Extract the [X, Y] coordinate from the center of the cell holding the provided text.  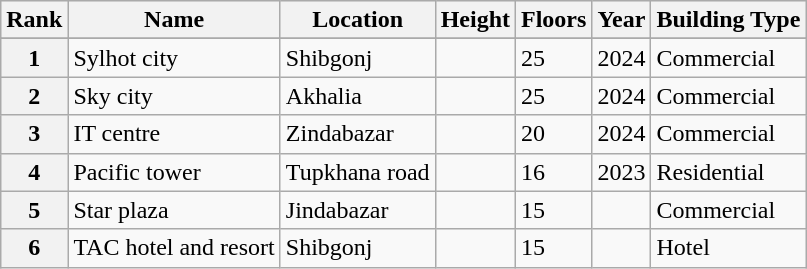
Akhalia [358, 96]
Year [622, 20]
IT centre [174, 134]
Name [174, 20]
Rank [34, 20]
4 [34, 172]
3 [34, 134]
Jindabazar [358, 210]
20 [554, 134]
Location [358, 20]
1 [34, 58]
5 [34, 210]
2023 [622, 172]
Building Type [728, 20]
Hotel [728, 248]
Pacific tower [174, 172]
2 [34, 96]
Floors [554, 20]
Sylhot city [174, 58]
Zindabazar [358, 134]
Sky city [174, 96]
Residential [728, 172]
6 [34, 248]
Tupkhana road [358, 172]
Star plaza [174, 210]
Height [475, 20]
16 [554, 172]
TAC hotel and resort [174, 248]
